Return [X, Y] of the center of cell containing provided text 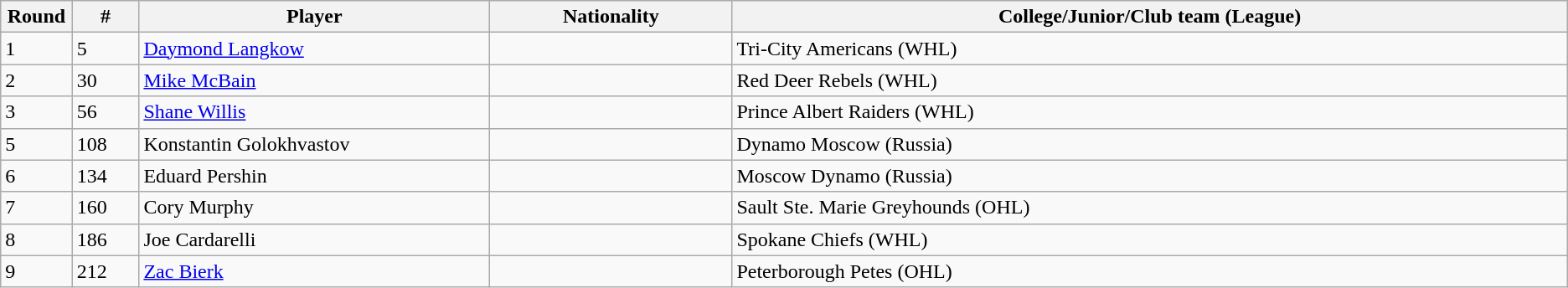
Peterborough Petes (OHL) [1149, 271]
134 [106, 176]
Moscow Dynamo (Russia) [1149, 176]
108 [106, 144]
212 [106, 271]
Konstantin Golokhvastov [315, 144]
Nationality [611, 17]
Joe Cardarelli [315, 239]
56 [106, 112]
Mike McBain [315, 80]
Daymond Langkow [315, 49]
Cory Murphy [315, 208]
Dynamo Moscow (Russia) [1149, 144]
3 [37, 112]
# [106, 17]
9 [37, 271]
6 [37, 176]
College/Junior/Club team (League) [1149, 17]
Spokane Chiefs (WHL) [1149, 239]
Zac Bierk [315, 271]
2 [37, 80]
Sault Ste. Marie Greyhounds (OHL) [1149, 208]
Eduard Pershin [315, 176]
30 [106, 80]
8 [37, 239]
186 [106, 239]
Round [37, 17]
1 [37, 49]
160 [106, 208]
Red Deer Rebels (WHL) [1149, 80]
Player [315, 17]
Tri-City Americans (WHL) [1149, 49]
Shane Willis [315, 112]
Prince Albert Raiders (WHL) [1149, 112]
7 [37, 208]
